Search for the cell housing the specified text and yield its [x, y] center coordinate. 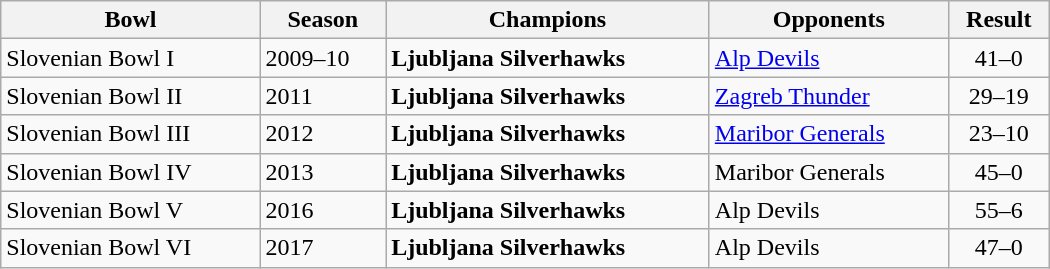
2016 [323, 210]
23–10 [998, 134]
2011 [323, 96]
Zagreb Thunder [828, 96]
Bowl [130, 20]
2013 [323, 172]
47–0 [998, 248]
Slovenian Bowl I [130, 58]
Slovenian Bowl VI [130, 248]
41–0 [998, 58]
Season [323, 20]
Opponents [828, 20]
Result [998, 20]
45–0 [998, 172]
Slovenian Bowl II [130, 96]
2009–10 [323, 58]
2012 [323, 134]
55–6 [998, 210]
29–19 [998, 96]
Slovenian Bowl III [130, 134]
Slovenian Bowl IV [130, 172]
2017 [323, 248]
Champions [548, 20]
Slovenian Bowl V [130, 210]
